Capture the cell that displays the provided text and extract its [X, Y] central coordinate. 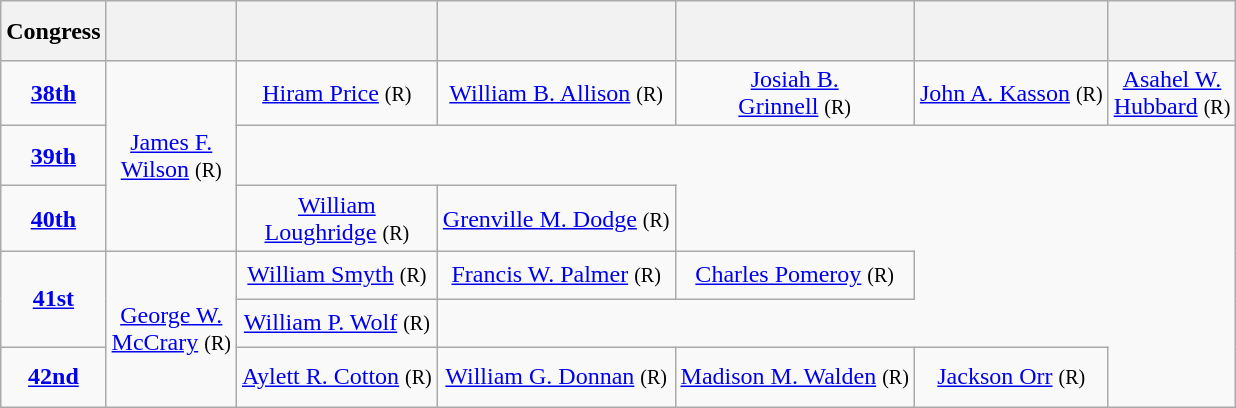
40th [54, 218]
Charles Pomeroy (R) [794, 275]
Hiram Price (R) [336, 94]
Asahel W.Hubbard (R) [1172, 94]
William P. Wolf (R) [336, 323]
William Smyth (R) [336, 275]
Grenville M. Dodge (R) [556, 218]
Jackson Orr (R) [1011, 377]
Francis W. Palmer (R) [556, 275]
George W.McCrary (R) [171, 329]
42nd [54, 377]
Josiah B.Grinnell (R) [794, 94]
39th [54, 156]
Aylett R. Cotton (R) [336, 377]
Congress [54, 31]
41st [54, 299]
Madison M. Walden (R) [794, 377]
William B. Allison (R) [556, 94]
WilliamLoughridge (R) [336, 218]
John A. Kasson (R) [1011, 94]
38th [54, 94]
James F.Wilson (R) [171, 156]
William G. Donnan (R) [556, 377]
